Output the (X, Y) coordinate of the center of the cell containing the given text.  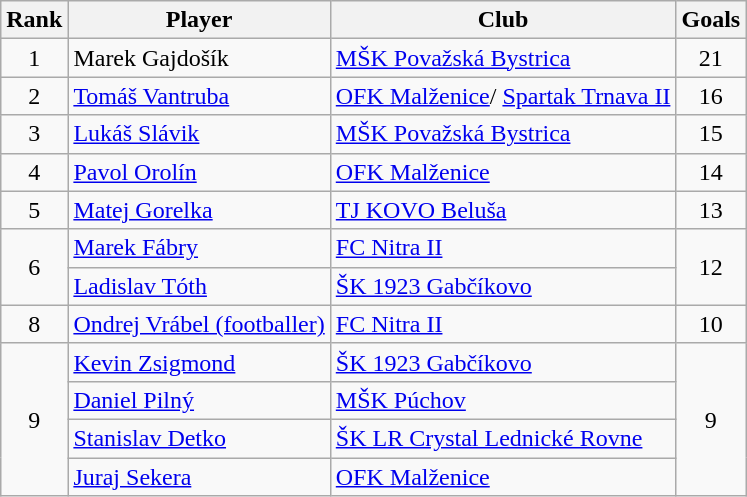
Ondrej Vrábel (footballer) (199, 324)
Lukáš Slávik (199, 134)
MŠK Púchov (503, 400)
Pavol Orolín (199, 172)
Stanislav Detko (199, 438)
Club (503, 20)
16 (711, 96)
Marek Gajdošík (199, 58)
ŠK LR Crystal Lednické Rovne (503, 438)
4 (34, 172)
TJ KOVO Beluša (503, 210)
OFK Malženice/ Spartak Trnava II (503, 96)
Kevin Zsigmond (199, 362)
21 (711, 58)
8 (34, 324)
14 (711, 172)
12 (711, 267)
13 (711, 210)
2 (34, 96)
6 (34, 267)
5 (34, 210)
1 (34, 58)
Juraj Sekera (199, 477)
3 (34, 134)
Marek Fábry (199, 248)
Ladislav Tóth (199, 286)
Player (199, 20)
15 (711, 134)
Tomáš Vantruba (199, 96)
Matej Gorelka (199, 210)
Rank (34, 20)
Goals (711, 20)
Daniel Pilný (199, 400)
10 (711, 324)
